Return the [X, Y] coordinate for the center point of the cell that contains the specified text.  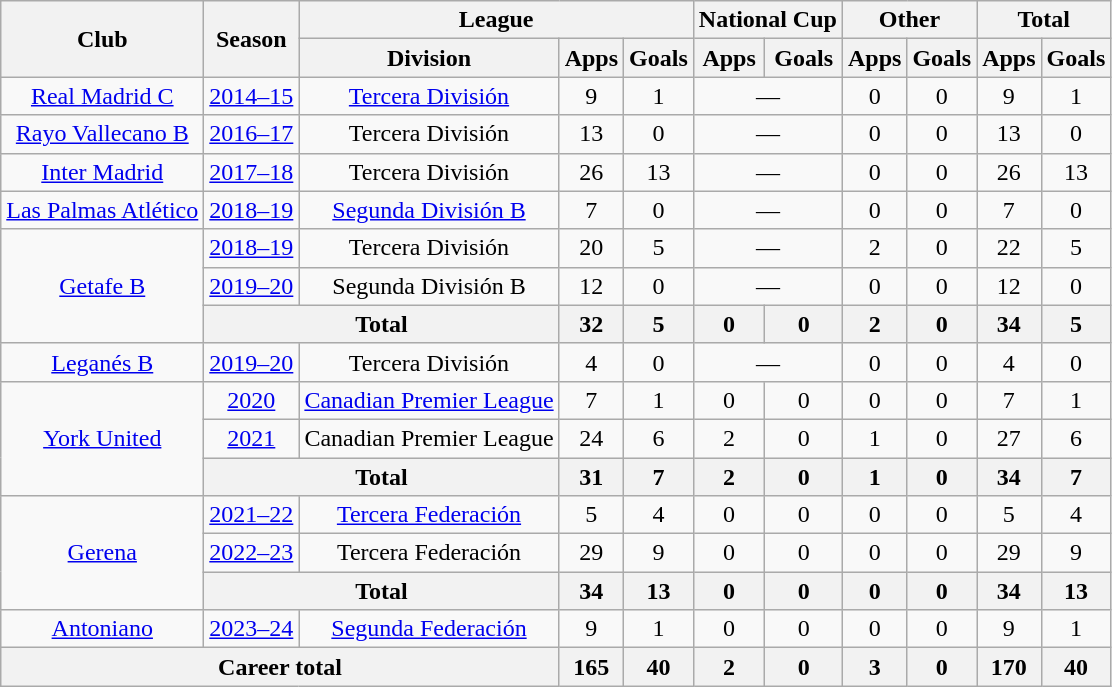
31 [591, 477]
Gerena [102, 553]
27 [1009, 438]
Segunda Federación [429, 629]
Career total [280, 667]
Inter Madrid [102, 172]
Rayo Vallecano B [102, 134]
2016–17 [252, 134]
24 [591, 438]
Getafe B [102, 286]
3 [874, 667]
National Cup [768, 20]
York United [102, 438]
Leganés B [102, 362]
2017–18 [252, 172]
2021 [252, 438]
32 [591, 324]
2014–15 [252, 96]
2023–24 [252, 629]
165 [591, 667]
Other [909, 20]
20 [591, 248]
2022–23 [252, 553]
22 [1009, 248]
Division [429, 58]
2020 [252, 400]
Season [252, 39]
Real Madrid C [102, 96]
Antoniano [102, 629]
Las Palmas Atlético [102, 210]
League [496, 20]
Club [102, 39]
170 [1009, 667]
2021–22 [252, 515]
